Return (X, Y) of the center of cell containing provided text 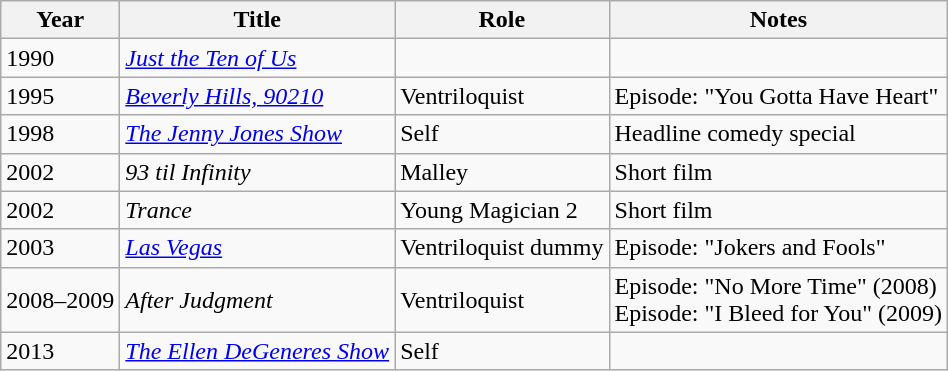
After Judgment (258, 300)
The Ellen DeGeneres Show (258, 351)
Malley (502, 172)
2013 (60, 351)
Trance (258, 210)
Young Magician 2 (502, 210)
Episode: "Jokers and Fools" (778, 248)
Episode: "You Gotta Have Heart" (778, 96)
Headline comedy special (778, 134)
Title (258, 20)
1990 (60, 58)
Just the Ten of Us (258, 58)
Ventriloquist dummy (502, 248)
2008–2009 (60, 300)
Episode: "No More Time" (2008)Episode: "I Bleed for You" (2009) (778, 300)
1998 (60, 134)
1995 (60, 96)
Beverly Hills, 90210 (258, 96)
2003 (60, 248)
Role (502, 20)
93 til Infinity (258, 172)
The Jenny Jones Show (258, 134)
Notes (778, 20)
Las Vegas (258, 248)
Year (60, 20)
